Output the (x, y) coordinate of the center of the cell containing the given text.  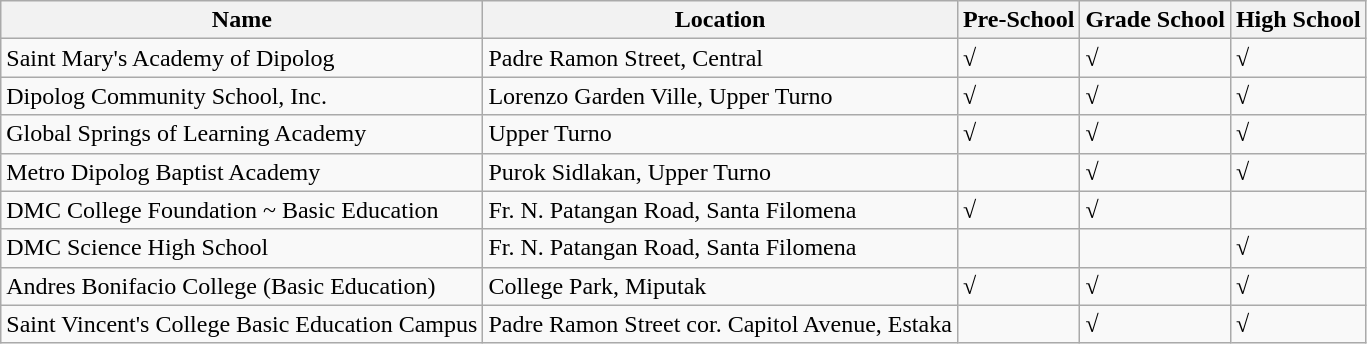
DMC Science High School (242, 248)
Upper Turno (720, 134)
Lorenzo Garden Ville, Upper Turno (720, 96)
Purok Sidlakan, Upper Turno (720, 172)
Global Springs of Learning Academy (242, 134)
Saint Vincent's College Basic Education Campus (242, 324)
Andres Bonifacio College (Basic Education) (242, 286)
Saint Mary's Academy of Dipolog (242, 58)
Padre Ramon Street cor. Capitol Avenue, Estaka (720, 324)
Name (242, 20)
College Park, Miputak (720, 286)
Pre-School (1018, 20)
High School (1298, 20)
Padre Ramon Street, Central (720, 58)
Grade School (1155, 20)
Metro Dipolog Baptist Academy (242, 172)
Dipolog Community School, Inc. (242, 96)
DMC College Foundation ~ Basic Education (242, 210)
Location (720, 20)
